Scan for the cell matching the given text and deliver its (x, y) coordinate at center. 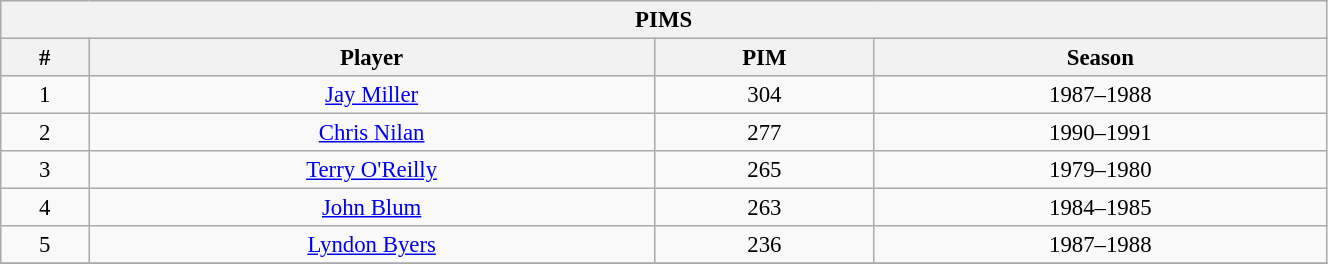
Lyndon Byers (372, 245)
3 (45, 170)
1 (45, 95)
# (45, 58)
John Blum (372, 208)
304 (764, 95)
Chris Nilan (372, 133)
236 (764, 245)
Player (372, 58)
PIM (764, 58)
Terry O'Reilly (372, 170)
5 (45, 245)
263 (764, 208)
277 (764, 133)
4 (45, 208)
1979–1980 (1100, 170)
2 (45, 133)
1990–1991 (1100, 133)
Season (1100, 58)
PIMS (664, 20)
1984–1985 (1100, 208)
Jay Miller (372, 95)
265 (764, 170)
